Find where the given text appears and provide that cell's center as (x, y) coordinate. 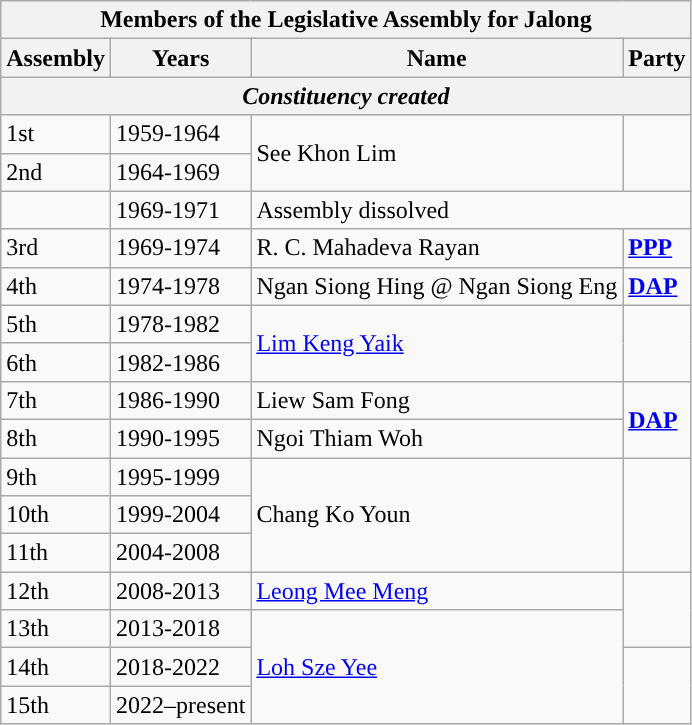
Ngan Siong Hing @ Ngan Siong Eng (437, 286)
1964-1969 (180, 172)
8th (56, 438)
1995-1999 (180, 477)
PPP (657, 248)
2004-2008 (180, 553)
6th (56, 362)
See Khon Lim (437, 153)
Loh Sze Yee (437, 667)
1974-1978 (180, 286)
Years (180, 58)
5th (56, 324)
1999-2004 (180, 515)
Lim Keng Yaik (437, 343)
12th (56, 591)
10th (56, 515)
Party (657, 58)
2018-2022 (180, 667)
3rd (56, 248)
1982-1986 (180, 362)
1959-1964 (180, 134)
11th (56, 553)
1969-1971 (180, 210)
2nd (56, 172)
Leong Mee Meng (437, 591)
1990-1995 (180, 438)
1969-1974 (180, 248)
7th (56, 400)
2013-2018 (180, 629)
Assembly dissolved (471, 210)
2008-2013 (180, 591)
1986-1990 (180, 400)
13th (56, 629)
Liew Sam Fong (437, 400)
9th (56, 477)
4th (56, 286)
Assembly (56, 58)
15th (56, 705)
Members of the Legislative Assembly for Jalong (346, 20)
1st (56, 134)
Chang Ko Youn (437, 515)
2022–present (180, 705)
Ngoi Thiam Woh (437, 438)
Name (437, 58)
Constituency created (346, 96)
14th (56, 667)
1978-1982 (180, 324)
R. C. Mahadeva Rayan (437, 248)
